Scan for the cell matching the given text and deliver its [x, y] coordinate at center. 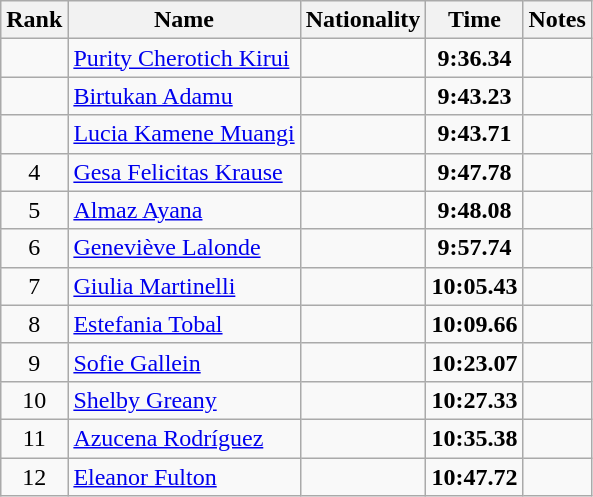
10:05.43 [474, 286]
Sofie Gallein [184, 362]
6 [34, 248]
10:09.66 [474, 324]
Eleanor Fulton [184, 477]
Azucena Rodríguez [184, 438]
Birtukan Adamu [184, 96]
10:35.38 [474, 438]
9:47.78 [474, 172]
Giulia Martinelli [184, 286]
9:36.34 [474, 58]
9:57.74 [474, 248]
Purity Cherotich Kirui [184, 58]
Gesa Felicitas Krause [184, 172]
9:48.08 [474, 210]
11 [34, 438]
Geneviève Lalonde [184, 248]
Lucia Kamene Muangi [184, 134]
Rank [34, 20]
Almaz Ayana [184, 210]
Time [474, 20]
10:47.72 [474, 477]
12 [34, 477]
8 [34, 324]
9 [34, 362]
7 [34, 286]
10 [34, 400]
Notes [557, 20]
9:43.23 [474, 96]
Estefania Tobal [184, 324]
Nationality [363, 20]
5 [34, 210]
10:27.33 [474, 400]
10:23.07 [474, 362]
Shelby Greany [184, 400]
Name [184, 20]
9:43.71 [474, 134]
4 [34, 172]
